For the text-containing cell, return its midpoint in (X, Y) coordinate format. 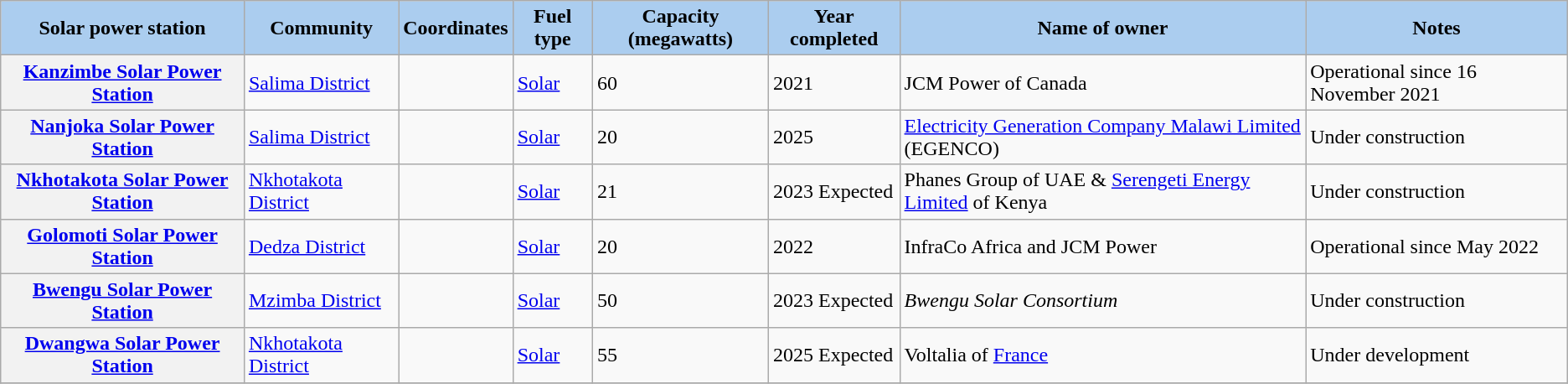
Dwangwa Solar Power Station (122, 355)
Bwengu Solar Consortium (1102, 300)
Nanjoka Solar Power Station (122, 138)
Year completed (834, 29)
60 (680, 82)
55 (680, 355)
Golomoti Solar Power Station (122, 246)
50 (680, 300)
Community (321, 29)
Coordinates (456, 29)
Phanes Group of UAE & Serengeti Energy Limited of Kenya (1102, 191)
Solar power station (122, 29)
2021 (834, 82)
Dedza District (321, 246)
2025 (834, 138)
2022 (834, 246)
Operational since 16 November 2021 (1436, 82)
Notes (1436, 29)
Mzimba District (321, 300)
2025 Expected (834, 355)
Fuel type (553, 29)
Bwengu Solar Power Station (122, 300)
Electricity Generation Company Malawi Limited (EGENCO) (1102, 138)
InfraCo Africa and JCM Power (1102, 246)
JCM Power of Canada (1102, 82)
Voltalia of France (1102, 355)
Capacity (megawatts) (680, 29)
Kanzimbe Solar Power Station (122, 82)
Operational since May 2022 (1436, 246)
Nkhotakota Solar Power Station (122, 191)
Under development (1436, 355)
21 (680, 191)
Name of owner (1102, 29)
